Search for the cell housing the specified text and yield its [X, Y] center coordinate. 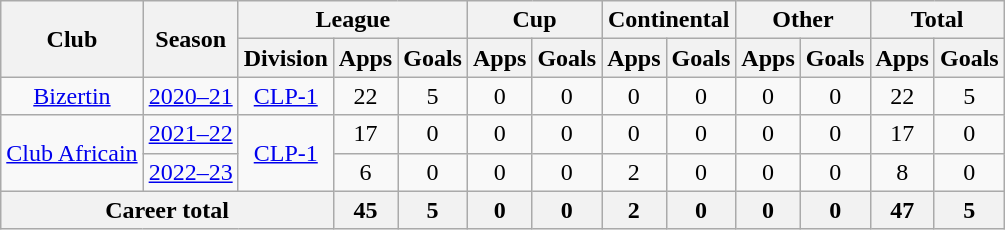
Bizertin [72, 96]
8 [902, 172]
Club Africain [72, 153]
Cup [534, 20]
Season [190, 39]
47 [902, 210]
45 [365, 210]
Total [937, 20]
Career total [168, 210]
2022–23 [190, 172]
2020–21 [190, 96]
Club [72, 39]
League [352, 20]
Division [286, 58]
2021–22 [190, 134]
Continental [669, 20]
Other [803, 20]
6 [365, 172]
